Return [x, y] of the center of cell containing provided text 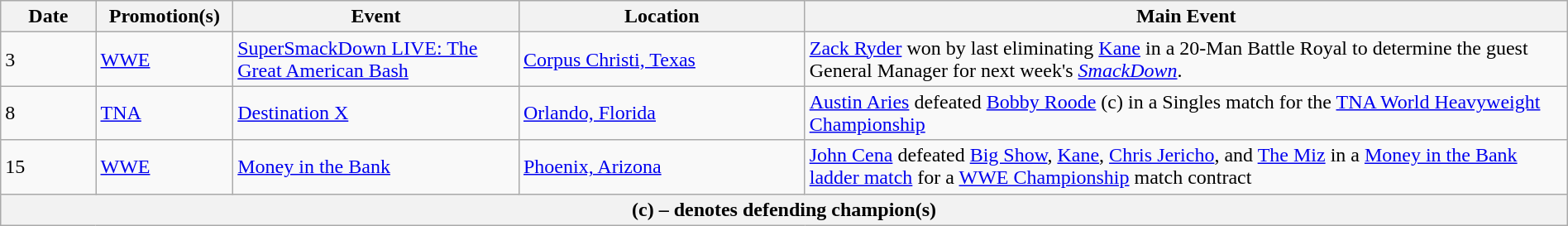
8 [48, 113]
Main Event [1186, 17]
(c) – denotes defending champion(s) [784, 209]
Orlando, Florida [662, 113]
Zack Ryder won by last eliminating Kane in a 20-Man Battle Royal to determine the guest General Manager for next week's SmackDown. [1186, 60]
15 [48, 167]
Corpus Christi, Texas [662, 60]
Money in the Bank [376, 167]
TNA [165, 113]
3 [48, 60]
Location [662, 17]
Event [376, 17]
SuperSmackDown LIVE: The Great American Bash [376, 60]
Promotion(s) [165, 17]
Austin Aries defeated Bobby Roode (c) in a Singles match for the TNA World Heavyweight Championship [1186, 113]
John Cena defeated Big Show, Kane, Chris Jericho, and The Miz in a Money in the Bank ladder match for a WWE Championship match contract [1186, 167]
Date [48, 17]
Destination X [376, 113]
Phoenix, Arizona [662, 167]
